Extract the [X, Y] coordinate from the center of the cell holding the provided text.  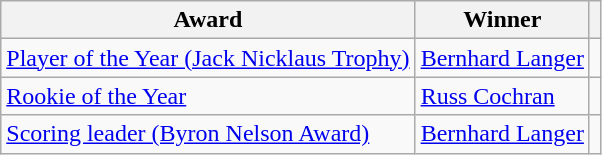
Russ Cochran [502, 96]
Player of the Year (Jack Nicklaus Trophy) [208, 58]
Award [208, 20]
Winner [502, 20]
Rookie of the Year [208, 96]
Scoring leader (Byron Nelson Award) [208, 134]
